Extract the (x, y) coordinate from the center of the cell holding the provided text.  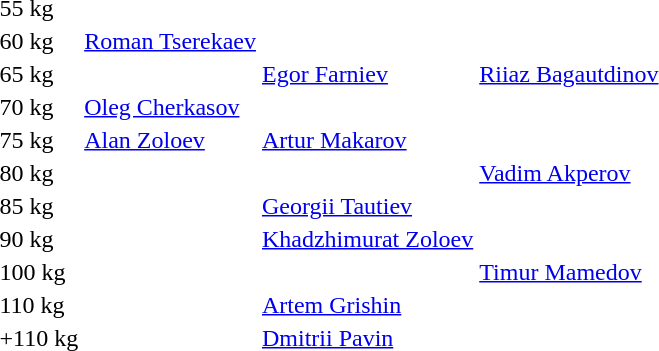
Artem Grishin (367, 305)
Georgii Tautiev (367, 206)
Roman Tserekaev (170, 41)
Artur Makarov (367, 140)
Alan Zoloev (170, 140)
Khadzhimurat Zoloev (367, 239)
Oleg Cherkasov (170, 107)
Egor Farniev (367, 74)
